From the cell containing the given text, extract its center point as (x, y) coordinate. 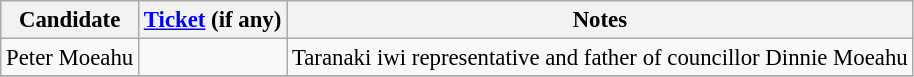
Taranaki iwi representative and father of councillor Dinnie Moeahu (600, 58)
Candidate (70, 20)
Peter Moeahu (70, 58)
Notes (600, 20)
Ticket (if any) (213, 20)
